Locate the cell with the specified text and output its (X, Y) center coordinate. 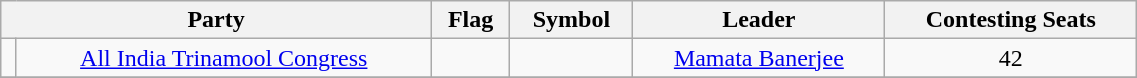
42 (1011, 58)
Flag (470, 20)
Leader (759, 20)
All India Trinamool Congress (224, 58)
Symbol (572, 20)
Mamata Banerjee (759, 58)
Contesting Seats (1011, 20)
Party (216, 20)
